Scan for the cell matching the given text and deliver its [x, y] coordinate at center. 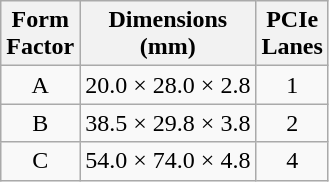
20.0 × 28.0 × 2.8 [168, 85]
4 [292, 161]
PCIeLanes [292, 34]
C [40, 161]
38.5 × 29.8 × 3.8 [168, 123]
54.0 × 74.0 × 4.8 [168, 161]
B [40, 123]
2 [292, 123]
FormFactor [40, 34]
1 [292, 85]
A [40, 85]
Dimensions(mm) [168, 34]
